Detect which cell encompasses the target text, then output its [x, y] center coordinate. 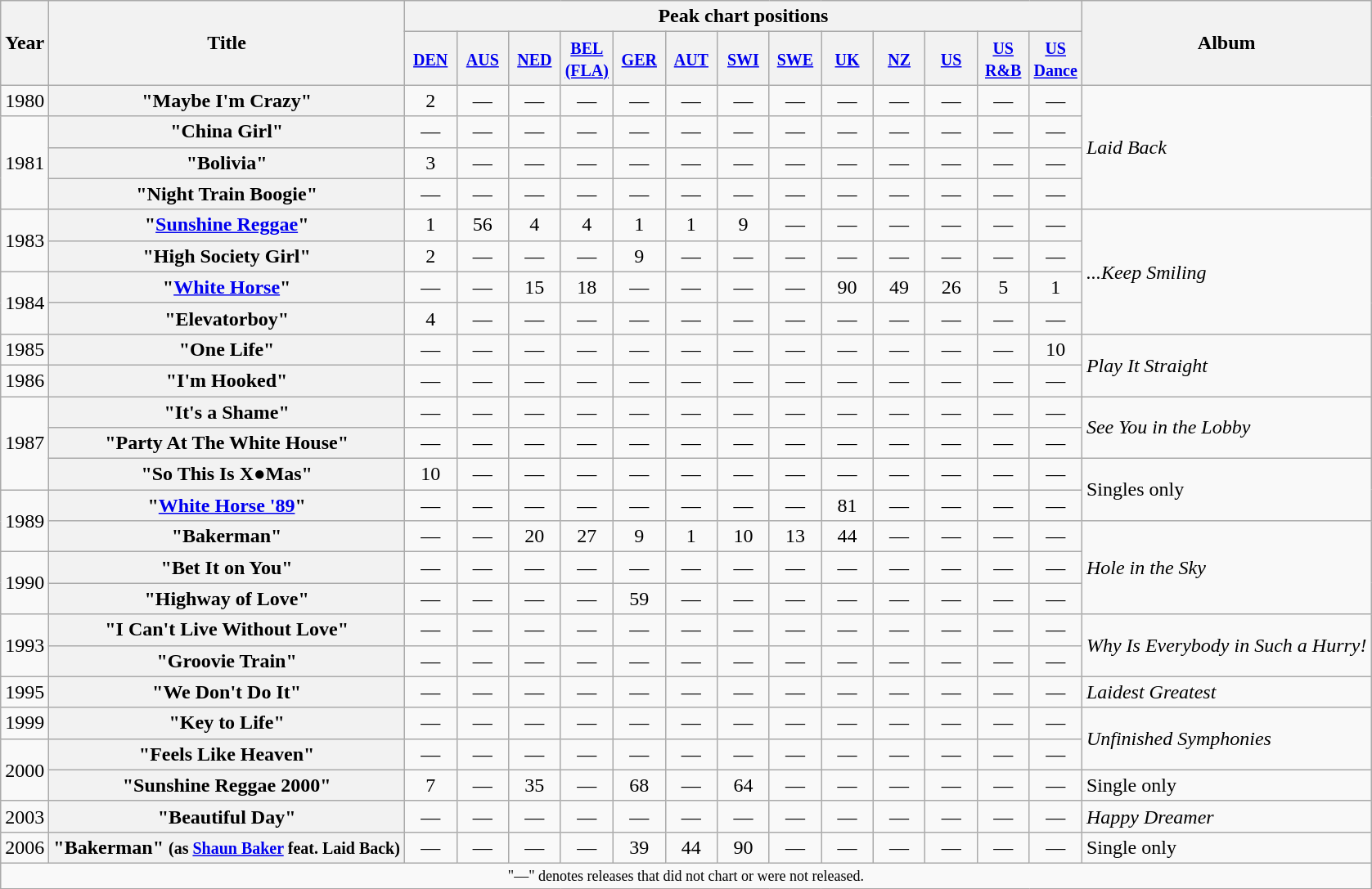
"Groovie Train" [227, 661]
Unfinished Symphonies [1226, 739]
BEL(FLA) [587, 59]
5 [1003, 287]
7 [430, 785]
"I'm Hooked" [227, 380]
SWE [795, 59]
2000 [25, 770]
49 [899, 287]
NED [535, 59]
1983 [25, 240]
15 [535, 287]
"Highway of Love" [227, 599]
"Night Train Boogie" [227, 194]
2006 [25, 847]
AUS [483, 59]
US [951, 59]
2003 [25, 816]
Singles only [1226, 490]
"Bakerman" [227, 537]
"Sunshine Reggae 2000" [227, 785]
81 [848, 505]
"—" denotes releases that did not chart or were not released. [686, 875]
Laid Back [1226, 147]
1985 [25, 349]
"Key to Life" [227, 723]
"Bakerman" (as Shaun Baker feat. Laid Back) [227, 847]
Title [227, 43]
1986 [25, 380]
"It's a Shame" [227, 411]
US Dance [1055, 59]
...Keep Smiling [1226, 272]
Year [25, 43]
"Maybe I'm Crazy" [227, 101]
"High Society Girl" [227, 256]
"Beautiful Day" [227, 816]
Peak chart positions [743, 16]
US R&B [1003, 59]
1980 [25, 101]
Happy Dreamer [1226, 816]
26 [951, 287]
"China Girl" [227, 132]
68 [640, 785]
See You in the Lobby [1226, 427]
1987 [25, 442]
Play It Straight [1226, 365]
Album [1226, 43]
"White Horse" [227, 287]
"So This Is X●Mas" [227, 474]
"One Life" [227, 349]
39 [640, 847]
AUT [691, 59]
1990 [25, 583]
SWI [744, 59]
27 [587, 537]
1993 [25, 645]
1984 [25, 303]
GER [640, 59]
"Elevatorboy" [227, 318]
Laidest Greatest [1226, 692]
18 [587, 287]
64 [744, 785]
Why Is Everybody in Such a Hurry! [1226, 645]
3 [430, 163]
"Bet It on You" [227, 568]
"We Don't Do It" [227, 692]
35 [535, 785]
"I Can't Live Without Love" [227, 630]
"White Horse '89" [227, 505]
1981 [25, 163]
59 [640, 599]
UK [848, 59]
56 [483, 225]
"Feels Like Heaven" [227, 754]
DEN [430, 59]
"Bolivia" [227, 163]
Hole in the Sky [1226, 568]
"Sunshine Reggae" [227, 225]
1989 [25, 521]
1999 [25, 723]
13 [795, 537]
"Party At The White House" [227, 443]
20 [535, 537]
1995 [25, 692]
NZ [899, 59]
